Output the [x, y] coordinate of the center of the cell containing the given text.  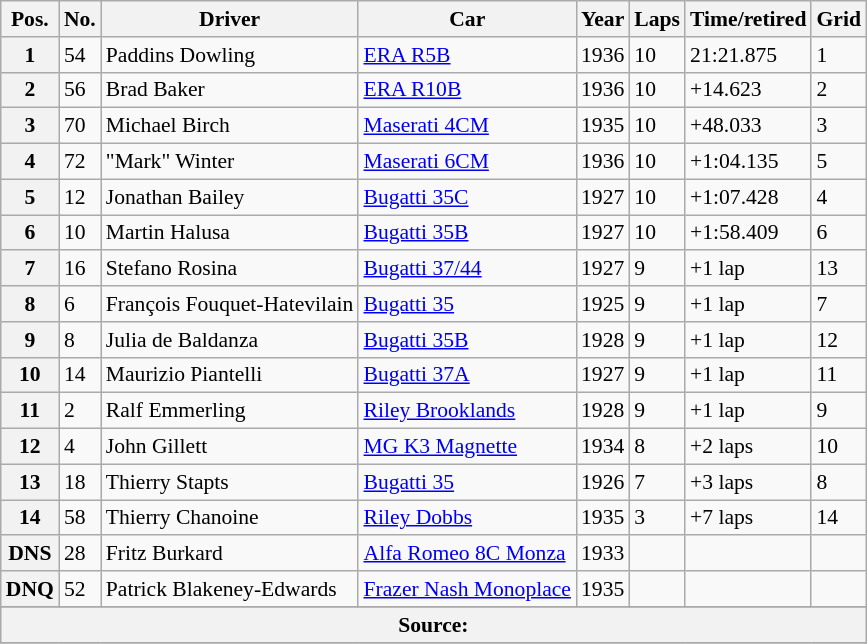
+1:58.409 [748, 233]
Martin Halusa [230, 233]
Source: [434, 625]
28 [80, 554]
DNQ [30, 589]
56 [80, 90]
72 [80, 162]
+1:04.135 [748, 162]
MG K3 Magnette [467, 447]
Bugatti 37A [467, 375]
Car [467, 19]
+2 laps [748, 447]
Thierry Stapts [230, 482]
Year [602, 19]
Driver [230, 19]
1933 [602, 554]
1925 [602, 304]
Alfa Romeo 8C Monza [467, 554]
Riley Brooklands [467, 411]
Ralf Emmerling [230, 411]
Brad Baker [230, 90]
Frazer Nash Monoplace [467, 589]
58 [80, 518]
Riley Dobbs [467, 518]
Paddins Dowling [230, 55]
+1:07.428 [748, 197]
Grid [838, 19]
Maserati 4CM [467, 126]
Patrick Blakeney-Edwards [230, 589]
Thierry Chanoine [230, 518]
Michael Birch [230, 126]
16 [80, 269]
Pos. [30, 19]
John Gillett [230, 447]
+14.623 [748, 90]
21:21.875 [748, 55]
+3 laps [748, 482]
70 [80, 126]
1926 [602, 482]
ERA R10B [467, 90]
Laps [657, 19]
Maserati 6CM [467, 162]
Jonathan Bailey [230, 197]
54 [80, 55]
No. [80, 19]
Time/retired [748, 19]
Maurizio Piantelli [230, 375]
Julia de Baldanza [230, 340]
1934 [602, 447]
DNS [30, 554]
ERA R5B [467, 55]
Bugatti 37/44 [467, 269]
Stefano Rosina [230, 269]
52 [80, 589]
François Fouquet-Hatevilain [230, 304]
+48.033 [748, 126]
18 [80, 482]
Fritz Burkard [230, 554]
Bugatti 35C [467, 197]
"Mark" Winter [230, 162]
+7 laps [748, 518]
